Return [X, Y] of the center of cell containing provided text 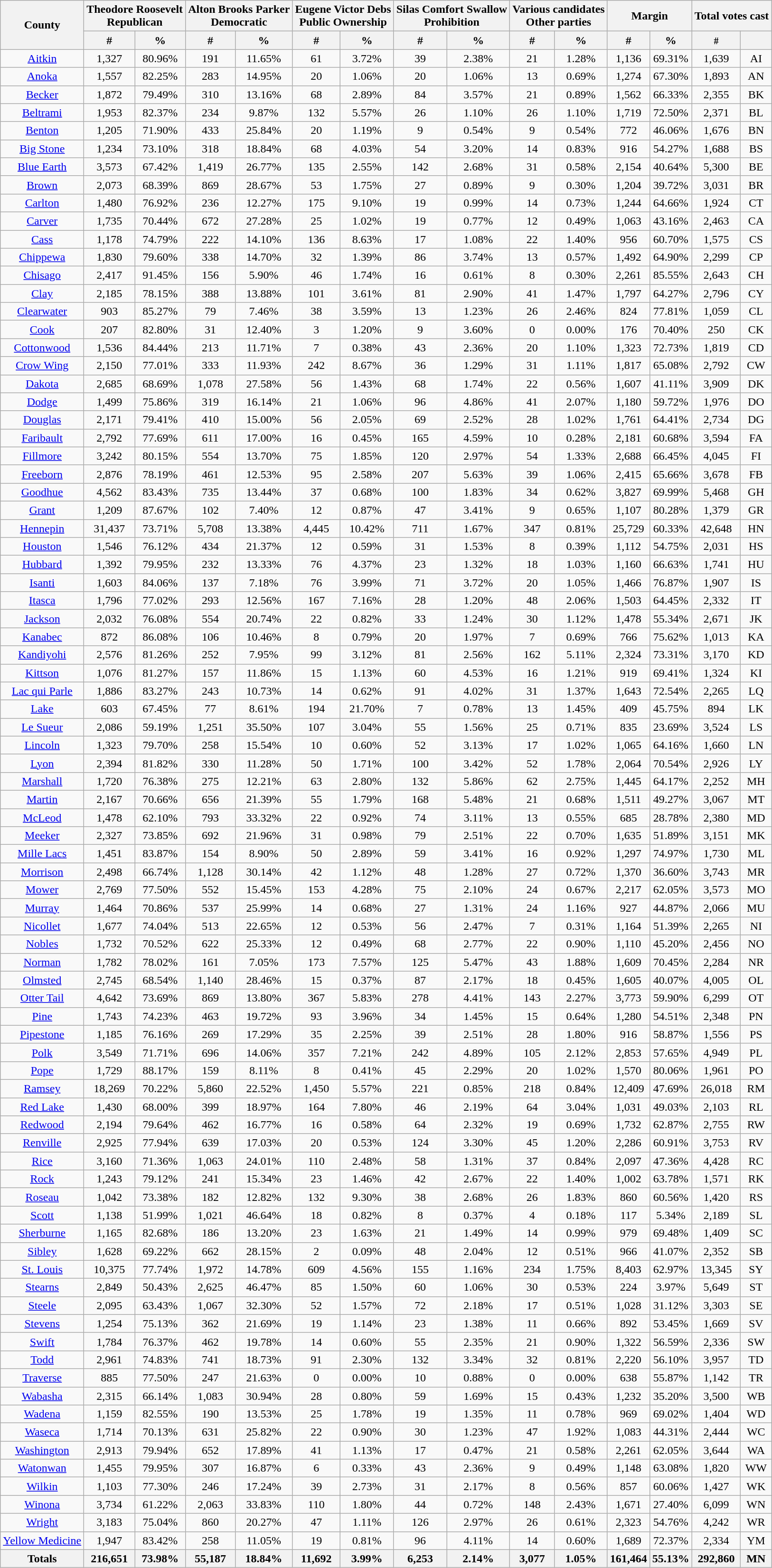
70.44% [160, 221]
60.91% [670, 1143]
Lake [42, 709]
2.14% [479, 1559]
3,031 [716, 185]
WC [756, 1432]
14.70% [264, 257]
MN [756, 1559]
1,719 [629, 113]
1,575 [716, 239]
66.33% [670, 94]
Sherburne [42, 1233]
13.33% [264, 565]
NO [756, 944]
45.75% [670, 709]
711 [420, 529]
1,570 [629, 1070]
11.65% [264, 58]
0.85% [479, 1088]
638 [629, 1378]
73.38% [160, 1197]
FI [756, 456]
76.37% [160, 1341]
70.40% [670, 330]
16.77% [264, 1125]
HN [756, 529]
66.63% [670, 565]
513 [210, 926]
91.45% [160, 275]
64.41% [670, 420]
63.43% [160, 1305]
7.95% [264, 655]
3,151 [716, 836]
66.14% [160, 1396]
1.21% [581, 673]
66.74% [160, 872]
1,322 [629, 1341]
59.90% [670, 998]
168 [420, 799]
7.40% [264, 510]
1,605 [629, 980]
0.79% [367, 637]
Clay [42, 293]
62.10% [160, 817]
82.68% [160, 1233]
552 [210, 890]
58 [420, 1161]
0.98% [367, 836]
250 [716, 330]
SY [756, 1269]
55.87% [670, 1378]
135 [316, 167]
1,112 [629, 547]
1,205 [109, 131]
Big Stone [42, 149]
1,761 [629, 420]
1.71% [367, 763]
Clearwater [42, 312]
4,428 [716, 1161]
1,972 [210, 1269]
22.52% [264, 1088]
1,185 [109, 1034]
75.04% [160, 1522]
157 [210, 673]
857 [629, 1486]
1.39% [367, 257]
2,456 [716, 944]
4,445 [316, 529]
Traverse [42, 1378]
1,324 [716, 673]
1,499 [109, 402]
Olmsted [42, 980]
79.60% [160, 257]
1,492 [629, 257]
84.06% [160, 583]
70.13% [160, 1432]
1,784 [109, 1341]
Carver [42, 221]
Faribault [42, 438]
24.01% [264, 1161]
25,729 [629, 529]
AN [756, 76]
2,220 [629, 1360]
3.34% [479, 1360]
2.32% [479, 1125]
77.69% [160, 438]
GR [756, 510]
41.11% [670, 384]
CP [756, 257]
AI [756, 58]
885 [109, 1378]
3,170 [716, 655]
67.30% [670, 76]
903 [109, 312]
HS [756, 547]
Nobles [42, 944]
PL [756, 1052]
2,671 [716, 619]
1,689 [629, 1540]
2,252 [716, 781]
735 [210, 492]
1.08% [479, 239]
2.30% [367, 1360]
74.79% [160, 239]
5.47% [479, 962]
13.38% [264, 529]
80.06% [670, 1070]
1,819 [716, 348]
47.36% [670, 1161]
Mille Lacs [42, 854]
46.06% [670, 131]
33 [420, 619]
1,830 [109, 257]
2,284 [716, 962]
27.28% [264, 221]
25.84% [264, 131]
1,078 [210, 384]
27.40% [670, 1504]
4.53% [479, 673]
80.28% [670, 510]
62 [532, 781]
1,961 [716, 1070]
13.44% [264, 492]
1,796 [109, 601]
81.26% [160, 655]
2.05% [367, 420]
2.55% [367, 167]
Waseca [42, 1432]
Redwood [42, 1125]
6,299 [716, 998]
21.70% [367, 709]
74.83% [160, 1360]
17.00% [264, 438]
32.30% [264, 1305]
11,692 [316, 1559]
23.69% [670, 727]
7.16% [367, 601]
7.80% [367, 1107]
1.92% [581, 1432]
656 [210, 799]
0.55% [581, 817]
4.02% [479, 691]
HU [756, 565]
2,444 [716, 1432]
3.57% [479, 94]
36 [420, 366]
4.03% [367, 149]
3.42% [479, 763]
1,635 [629, 836]
1,209 [109, 510]
399 [210, 1107]
9.30% [367, 1197]
69.48% [670, 1233]
1,729 [109, 1070]
927 [629, 908]
330 [210, 763]
Kanabec [42, 637]
65.08% [670, 366]
3.12% [367, 655]
2 [316, 1251]
685 [629, 817]
40.07% [670, 980]
72 [420, 1305]
1,076 [109, 673]
CH [756, 275]
2.90% [479, 293]
CW [756, 366]
1,379 [716, 510]
2,463 [716, 221]
SV [756, 1323]
1,676 [716, 131]
77.74% [160, 1269]
167 [316, 601]
293 [210, 601]
33.32% [264, 817]
1,148 [629, 1468]
55.13% [670, 1559]
2,913 [109, 1450]
33.83% [264, 1504]
20.74% [264, 619]
9.10% [367, 203]
1,669 [716, 1323]
3,957 [716, 1360]
2,299 [716, 257]
64.45% [670, 601]
13.88% [264, 293]
53.45% [670, 1323]
20.27% [264, 1522]
84.44% [160, 348]
1.69% [479, 1396]
21.63% [264, 1378]
2.19% [479, 1107]
76.16% [160, 1034]
18,269 [109, 1088]
13.16% [264, 94]
162 [532, 655]
SC [756, 1233]
8,403 [629, 1269]
44 [420, 1504]
409 [629, 709]
4.28% [367, 890]
1,234 [109, 149]
1,671 [629, 1504]
MO [756, 890]
63.78% [670, 1179]
Otter Tail [42, 998]
1,370 [629, 872]
2,576 [109, 655]
76.87% [670, 583]
Mower [42, 890]
2,031 [716, 547]
Swift [42, 1341]
County [42, 25]
KI [756, 673]
218 [532, 1088]
1,280 [629, 1016]
13.80% [264, 998]
1,720 [109, 781]
1,480 [109, 203]
63.08% [670, 1468]
46.64% [264, 1215]
Beltrami [42, 113]
KD [756, 655]
IT [756, 601]
2.29% [479, 1070]
2,417 [109, 275]
19.78% [264, 1341]
28.15% [264, 1251]
Alton Brooks ParkerDemocratic [239, 16]
1.29% [479, 366]
McLeod [42, 817]
692 [210, 836]
SE [756, 1305]
LS [756, 727]
10.46% [264, 637]
31,437 [109, 529]
Steele [42, 1305]
1,059 [716, 312]
Total votes cast [732, 16]
73.31% [670, 655]
81.82% [160, 763]
3,594 [716, 438]
55,187 [210, 1559]
102 [210, 510]
OT [756, 998]
79.12% [160, 1179]
2,097 [629, 1161]
53 [316, 185]
410 [210, 420]
0.66% [581, 1323]
12.53% [264, 474]
969 [629, 1414]
2,380 [716, 817]
56.10% [670, 1360]
WA [756, 1450]
696 [210, 1052]
Fillmore [42, 456]
1,204 [629, 185]
3.61% [367, 293]
Kandiyohi [42, 655]
Douglas [42, 420]
1,103 [109, 1486]
156 [210, 275]
PO [756, 1070]
62.97% [670, 1269]
2.48% [367, 1161]
310 [210, 94]
1.47% [581, 293]
1,562 [629, 94]
142 [420, 167]
213 [210, 348]
Hennepin [42, 529]
74.04% [160, 926]
Various candidatesOther parties [559, 16]
1,556 [716, 1034]
3.97% [670, 1287]
75.86% [160, 402]
2,063 [210, 1504]
283 [210, 76]
Renville [42, 1143]
68.00% [160, 1107]
Grant [42, 510]
82.25% [160, 76]
176 [629, 330]
0.09% [367, 1251]
161,464 [629, 1559]
1,466 [629, 583]
143 [532, 998]
1,947 [109, 1540]
2.18% [479, 1305]
1,546 [109, 547]
12,409 [629, 1088]
RV [756, 1143]
3,303 [716, 1305]
1.35% [479, 1414]
1,042 [109, 1197]
2,194 [109, 1125]
77.02% [160, 601]
30.14% [264, 872]
RW [756, 1125]
82.80% [160, 330]
Anoka [42, 76]
85.27% [160, 312]
5,300 [716, 167]
2,853 [629, 1052]
1,002 [629, 1179]
4,045 [716, 456]
1,445 [629, 781]
1,232 [629, 1396]
45.20% [670, 944]
2,315 [109, 1396]
2,073 [109, 185]
2,332 [716, 601]
3.11% [479, 817]
0.65% [581, 510]
68.69% [160, 384]
1,243 [109, 1179]
1,872 [109, 94]
2.35% [479, 1341]
1.88% [581, 962]
338 [210, 257]
126 [420, 1522]
1,067 [210, 1305]
Lac qui Parle [42, 691]
3.60% [479, 330]
4.11% [479, 1540]
2,796 [716, 293]
3.59% [367, 312]
68.39% [160, 185]
Wilkin [42, 1486]
TD [756, 1360]
1,907 [716, 583]
892 [629, 1323]
1,178 [109, 239]
BK [756, 94]
Marshall [42, 781]
Freeborn [42, 474]
0.47% [479, 1450]
2.58% [367, 474]
WR [756, 1522]
10.73% [264, 691]
50.43% [160, 1287]
85 [316, 1287]
269 [210, 1034]
3.96% [367, 1016]
191 [210, 58]
1.50% [367, 1287]
0.80% [367, 1396]
11.86% [264, 673]
1,503 [629, 601]
0.39% [581, 547]
5.11% [581, 655]
1.53% [479, 547]
1,455 [109, 1468]
Scott [42, 1215]
57.65% [670, 1052]
1,165 [109, 1233]
2,066 [716, 908]
Blue Earth [42, 167]
3.13% [479, 745]
1,741 [716, 565]
1,392 [109, 565]
40.64% [670, 167]
3,678 [716, 474]
292,860 [716, 1559]
1,327 [109, 58]
Washington [42, 1450]
824 [629, 312]
1,820 [716, 1468]
Theodore RooseveltRepublican [135, 16]
54.27% [670, 149]
153 [316, 890]
56.59% [670, 1341]
Isanti [42, 583]
3,077 [532, 1559]
461 [210, 474]
Rice [42, 1161]
5.63% [479, 474]
333 [210, 366]
148 [532, 1504]
0.73% [581, 203]
72.54% [670, 691]
TR [756, 1378]
Wabasha [42, 1396]
ML [756, 854]
51.89% [670, 836]
2,286 [629, 1143]
2.73% [367, 1486]
8.61% [264, 709]
1,628 [109, 1251]
64.90% [670, 257]
117 [629, 1215]
2,185 [109, 293]
2,734 [716, 420]
164 [316, 1107]
919 [629, 673]
2,769 [109, 890]
Chippewa [42, 257]
Rock [42, 1179]
4.86% [479, 402]
1,409 [716, 1233]
14.06% [264, 1052]
1,274 [629, 76]
7.57% [367, 962]
0.57% [581, 257]
FB [756, 474]
347 [532, 529]
73.85% [160, 836]
RL [756, 1107]
WD [756, 1414]
1.97% [479, 637]
93 [316, 1016]
2,217 [629, 890]
1,639 [716, 58]
CS [756, 239]
DG [756, 420]
St. Louis [42, 1269]
1,976 [716, 402]
NI [756, 926]
Winona [42, 1504]
13.70% [264, 456]
GH [756, 492]
1.43% [367, 384]
1.46% [367, 1179]
278 [420, 998]
13,345 [716, 1269]
Wright [42, 1522]
3.74% [479, 257]
1,028 [629, 1305]
70.86% [160, 908]
1,013 [716, 637]
55.34% [670, 619]
1,817 [629, 366]
8.67% [367, 366]
173 [316, 962]
60.70% [670, 239]
7.18% [264, 583]
2,625 [210, 1287]
60.33% [670, 529]
136 [316, 239]
28.67% [264, 185]
Cottonwood [42, 348]
6,253 [420, 1559]
21.69% [264, 1323]
RK [756, 1179]
2,415 [629, 474]
4,949 [716, 1052]
1,419 [210, 167]
101 [316, 293]
77.01% [160, 366]
75.62% [670, 637]
1.67% [479, 529]
83.87% [160, 854]
WW [756, 1468]
71 [420, 583]
60.06% [670, 1486]
Lyon [42, 763]
216,651 [109, 1559]
77 [210, 709]
46.47% [264, 1287]
159 [210, 1070]
30.94% [264, 1396]
1,603 [109, 583]
61.22% [160, 1504]
54.76% [670, 1522]
14.95% [264, 76]
74 [420, 817]
88.17% [160, 1070]
71.71% [160, 1052]
81.27% [160, 673]
DO [756, 402]
75.13% [160, 1323]
1,643 [629, 691]
1,110 [629, 944]
Martin [42, 799]
12.40% [264, 330]
307 [210, 1468]
362 [210, 1323]
36.60% [670, 872]
1,450 [316, 1088]
79.41% [160, 420]
44.87% [670, 908]
3,743 [716, 872]
1.32% [479, 565]
74.97% [670, 854]
1,021 [210, 1215]
RC [756, 1161]
1,571 [716, 1179]
1.49% [479, 1233]
5.90% [264, 275]
15.45% [264, 890]
85.55% [670, 275]
3,160 [109, 1161]
77.94% [160, 1143]
67.45% [160, 709]
31.12% [670, 1305]
MK [756, 836]
77.30% [160, 1486]
79.70% [160, 745]
0.83% [581, 149]
6,099 [716, 1504]
241 [210, 1179]
631 [210, 1432]
MH [756, 781]
2,849 [109, 1287]
1,065 [629, 745]
4.37% [367, 565]
86.08% [160, 637]
Meeker [42, 836]
Cook [42, 330]
2.27% [581, 998]
KA [756, 637]
74.23% [160, 1016]
1,160 [629, 565]
Pipestone [42, 1034]
2,336 [716, 1341]
BL [756, 113]
1.38% [479, 1323]
Red Lake [42, 1107]
2,086 [109, 727]
Roseau [42, 1197]
0.70% [581, 836]
51.99% [160, 1215]
1,886 [109, 691]
4.56% [367, 1269]
35.50% [264, 727]
70.54% [670, 763]
CD [756, 348]
1,159 [109, 1414]
0.28% [581, 438]
Brown [42, 185]
4,562 [109, 492]
NR [756, 962]
1.79% [367, 799]
3,549 [109, 1052]
872 [109, 637]
CA [756, 221]
54.51% [670, 1016]
82.55% [160, 1414]
5.34% [670, 1215]
Benton [42, 131]
2.75% [581, 781]
2,355 [716, 94]
Yellow Medicine [42, 1540]
Itasca [42, 601]
Kittson [42, 673]
1,427 [716, 1486]
1,557 [109, 76]
5.48% [479, 799]
49.03% [670, 1107]
1.33% [581, 456]
1,140 [210, 980]
4,005 [716, 980]
Dodge [42, 402]
2.77% [479, 944]
LQ [756, 691]
69.99% [670, 492]
2,103 [716, 1107]
WK [756, 1486]
979 [629, 1233]
76.92% [160, 203]
59.19% [160, 727]
2.10% [479, 890]
7.46% [264, 312]
25.99% [264, 908]
1,251 [210, 727]
72.73% [670, 348]
1,924 [716, 203]
35 [316, 1034]
54.75% [670, 547]
2,154 [629, 167]
603 [109, 709]
2,334 [716, 1540]
26.77% [264, 167]
3,524 [716, 727]
35.20% [670, 1396]
2,324 [629, 655]
YM [756, 1540]
CL [756, 312]
190 [210, 1414]
3,183 [109, 1522]
1,136 [629, 58]
1,107 [629, 510]
14.78% [264, 1269]
58.87% [670, 1034]
8.90% [264, 854]
0.88% [479, 1378]
175 [316, 203]
1,142 [716, 1378]
1.57% [367, 1305]
Wadena [42, 1414]
247 [210, 1378]
Watonwan [42, 1468]
1,743 [109, 1016]
8.11% [264, 1070]
2,688 [629, 456]
SB [756, 1251]
2,961 [109, 1360]
155 [420, 1269]
JK [756, 619]
DK [756, 384]
2,352 [716, 1251]
82.37% [160, 113]
0.64% [581, 1016]
RM [756, 1088]
Crow Wing [42, 366]
Ramsey [42, 1088]
186 [210, 1233]
5.83% [367, 998]
246 [210, 1486]
ST [756, 1287]
1,511 [629, 799]
0.71% [581, 727]
39.72% [670, 185]
224 [629, 1287]
5,468 [716, 492]
194 [316, 709]
77.81% [670, 312]
41.07% [670, 1251]
2,926 [716, 763]
537 [210, 908]
4,642 [109, 998]
Hubbard [42, 565]
1,893 [716, 76]
Lincoln [42, 745]
BE [756, 167]
3,242 [109, 456]
MT [756, 799]
367 [316, 998]
Totals [42, 1559]
5,649 [716, 1287]
1,451 [109, 854]
1,164 [629, 926]
86 [420, 257]
1,730 [716, 854]
28.46% [264, 980]
Le Sueur [42, 727]
70.66% [160, 799]
222 [210, 239]
Stearns [42, 1287]
42,648 [716, 529]
73.98% [160, 1559]
3,067 [716, 799]
966 [629, 1251]
76.12% [160, 547]
PN [756, 1016]
1.03% [581, 565]
10,375 [109, 1269]
1,420 [716, 1197]
78.02% [160, 962]
4.59% [479, 438]
4 [532, 1215]
12.82% [264, 1197]
622 [210, 944]
Jackson [42, 619]
64.27% [670, 293]
26,018 [716, 1088]
15.54% [264, 745]
64.17% [670, 781]
Silas Comfort SwallowProhibition [452, 16]
463 [210, 1016]
161 [210, 962]
PS [756, 1034]
165 [420, 438]
1.37% [581, 691]
2,181 [629, 438]
1,254 [109, 1323]
1,128 [210, 872]
83.43% [160, 492]
11.93% [264, 366]
13.20% [264, 1233]
1,953 [109, 113]
1,714 [109, 1432]
772 [629, 131]
3 [316, 330]
Norman [42, 962]
43.16% [670, 221]
1.85% [367, 456]
66.45% [670, 456]
60.56% [670, 1197]
275 [210, 781]
CT [756, 203]
319 [210, 402]
137 [210, 583]
2,032 [109, 619]
2.07% [581, 402]
17.24% [264, 1486]
13.53% [264, 1414]
2.38% [479, 58]
1.63% [367, 1233]
2,189 [716, 1215]
69.31% [670, 58]
12.21% [264, 781]
MU [756, 908]
70.45% [670, 962]
Todd [42, 1360]
106 [210, 637]
1,536 [109, 348]
Eugene Victor DebsPublic Ownership [343, 16]
4.89% [479, 1052]
11.05% [264, 1540]
741 [210, 1360]
64.16% [670, 745]
LY [756, 763]
LK [756, 709]
6 [316, 1468]
72.50% [670, 113]
78.19% [160, 474]
433 [210, 131]
Becker [42, 94]
835 [629, 727]
68.54% [160, 980]
1,138 [109, 1215]
2.25% [367, 1034]
357 [316, 1052]
25.33% [264, 944]
956 [629, 239]
SW [756, 1341]
2,327 [109, 836]
3,734 [109, 1504]
2.43% [581, 1504]
10.42% [367, 529]
2.46% [581, 312]
1,660 [716, 745]
Cass [42, 239]
388 [210, 293]
19.72% [264, 1016]
434 [210, 547]
72.37% [670, 1540]
105 [532, 1052]
WN [756, 1504]
21.96% [264, 836]
2,755 [716, 1125]
59.72% [670, 402]
2,643 [716, 275]
Stevens [42, 1323]
3.20% [479, 149]
1.24% [479, 619]
FA [756, 438]
2,171 [109, 420]
2,498 [109, 872]
14.10% [264, 239]
BS [756, 149]
Aitkin [42, 58]
Polk [42, 1052]
4.41% [479, 998]
Nicollet [42, 926]
84 [420, 94]
15.34% [264, 1179]
1,782 [109, 962]
2.04% [479, 1251]
9.87% [264, 113]
67.42% [160, 167]
Dakota [42, 384]
MR [756, 872]
5.86% [479, 781]
11.28% [264, 763]
BN [756, 131]
2,876 [109, 474]
243 [210, 691]
64.66% [670, 203]
17.03% [264, 1143]
7.05% [264, 962]
1.14% [367, 1323]
0.43% [581, 1396]
Pope [42, 1070]
318 [210, 149]
662 [210, 1251]
73.10% [160, 149]
232 [210, 565]
2,371 [716, 113]
79.64% [160, 1125]
3,644 [716, 1450]
69.22% [160, 1251]
76.08% [160, 619]
73.69% [160, 998]
672 [210, 221]
639 [210, 1143]
120 [420, 456]
3,753 [716, 1143]
LN [756, 745]
894 [716, 709]
12.27% [264, 203]
5,708 [210, 529]
Sibley [42, 1251]
RS [756, 1197]
221 [420, 1088]
MD [756, 817]
25.82% [264, 1432]
2,150 [109, 366]
2,323 [629, 1522]
2.80% [367, 781]
71.90% [160, 131]
69.41% [670, 673]
49.27% [670, 799]
18.97% [264, 1107]
0.67% [581, 890]
Houston [42, 547]
1.19% [367, 131]
1,244 [629, 203]
5,860 [210, 1088]
0.38% [367, 348]
2,925 [109, 1143]
3,827 [629, 492]
3,909 [716, 384]
11.71% [264, 348]
0.18% [581, 1215]
8.63% [367, 239]
73.71% [160, 529]
80.15% [160, 456]
609 [316, 1269]
SL [756, 1215]
28.78% [670, 817]
70.22% [160, 1088]
2.12% [581, 1052]
2,745 [109, 980]
18.73% [264, 1360]
47.69% [670, 1088]
61 [316, 58]
WB [756, 1396]
182 [210, 1197]
611 [210, 438]
Goodhue [42, 492]
IS [756, 583]
793 [210, 817]
154 [210, 854]
1,297 [629, 854]
1,180 [629, 402]
2,685 [109, 384]
0.33% [367, 1468]
2,095 [109, 1305]
OL [756, 980]
0.59% [367, 547]
3,500 [716, 1396]
16.14% [264, 402]
1,609 [629, 962]
Murray [42, 908]
63 [316, 781]
71.36% [160, 1161]
2.67% [479, 1179]
2,394 [109, 763]
0.41% [367, 1070]
2.56% [479, 655]
17.29% [264, 1034]
60.68% [670, 438]
3,773 [629, 998]
2.52% [479, 420]
69 [420, 420]
16.87% [264, 1468]
1,677 [109, 926]
99 [316, 655]
12.56% [264, 601]
Chisago [42, 275]
1,031 [629, 1107]
1,797 [629, 293]
1,430 [109, 1107]
2.06% [581, 601]
62.87% [670, 1125]
Carlton [42, 203]
CK [756, 330]
4,242 [716, 1522]
2.47% [479, 926]
95 [316, 474]
80.96% [160, 58]
0.77% [479, 221]
69.02% [670, 1414]
Pine [42, 1016]
51.39% [670, 926]
1,404 [716, 1414]
125 [420, 962]
65.66% [670, 474]
44.31% [670, 1432]
87.67% [160, 510]
236 [210, 203]
1,464 [109, 908]
0.31% [581, 926]
83.27% [160, 691]
3.30% [479, 1143]
1,735 [109, 221]
22.65% [264, 926]
70.52% [160, 944]
2,167 [109, 799]
CY [756, 293]
15.00% [264, 420]
1.56% [479, 727]
Morrison [42, 872]
21.39% [264, 799]
27.58% [264, 384]
Margin [650, 16]
79.94% [160, 1450]
76.38% [160, 781]
2,348 [716, 1016]
2,064 [629, 763]
87 [420, 980]
78.15% [160, 293]
21.37% [264, 547]
652 [210, 1450]
1,607 [629, 384]
BR [756, 185]
252 [210, 655]
766 [629, 637]
83.42% [160, 1540]
107 [316, 727]
0.87% [367, 510]
79.49% [160, 94]
17.89% [264, 1450]
1,688 [716, 149]
7.21% [367, 1052]
124 [420, 1143]
